Identify which cell holds the provided text, then report its (X, Y) central coordinate. 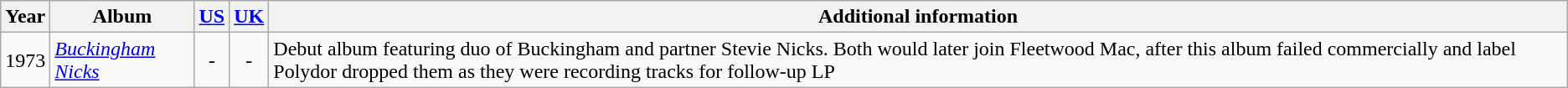
UK (250, 17)
1973 (25, 60)
Album (122, 17)
US (212, 17)
Additional information (918, 17)
Buckingham Nicks (122, 60)
Year (25, 17)
